Find where the given text appears and provide that cell's center as [X, Y] coordinate. 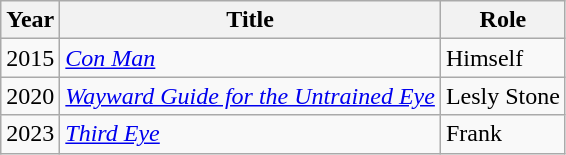
Role [502, 20]
Third Eye [250, 134]
2023 [30, 134]
2015 [30, 58]
2020 [30, 96]
Himself [502, 58]
Frank [502, 134]
Year [30, 20]
Con Man [250, 58]
Lesly Stone [502, 96]
Title [250, 20]
Wayward Guide for the Untrained Eye [250, 96]
